Provide the [x, y] coordinate of the cell's center where the given text is located.  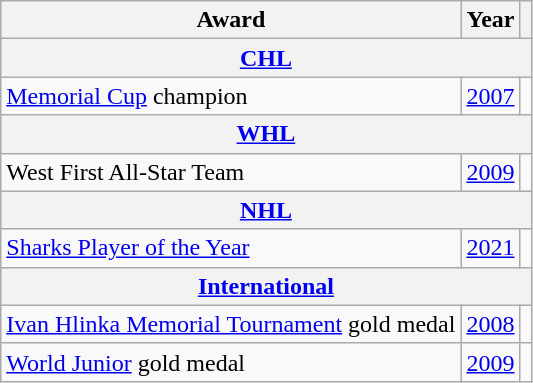
2008 [490, 324]
2021 [490, 248]
Year [490, 20]
2007 [490, 96]
NHL [266, 210]
World Junior gold medal [231, 362]
International [266, 286]
Ivan Hlinka Memorial Tournament gold medal [231, 324]
WHL [266, 134]
Memorial Cup champion [231, 96]
West First All-Star Team [231, 172]
CHL [266, 58]
Sharks Player of the Year [231, 248]
Award [231, 20]
